Provide the [X, Y] coordinate of the cell's center where the given text is located.  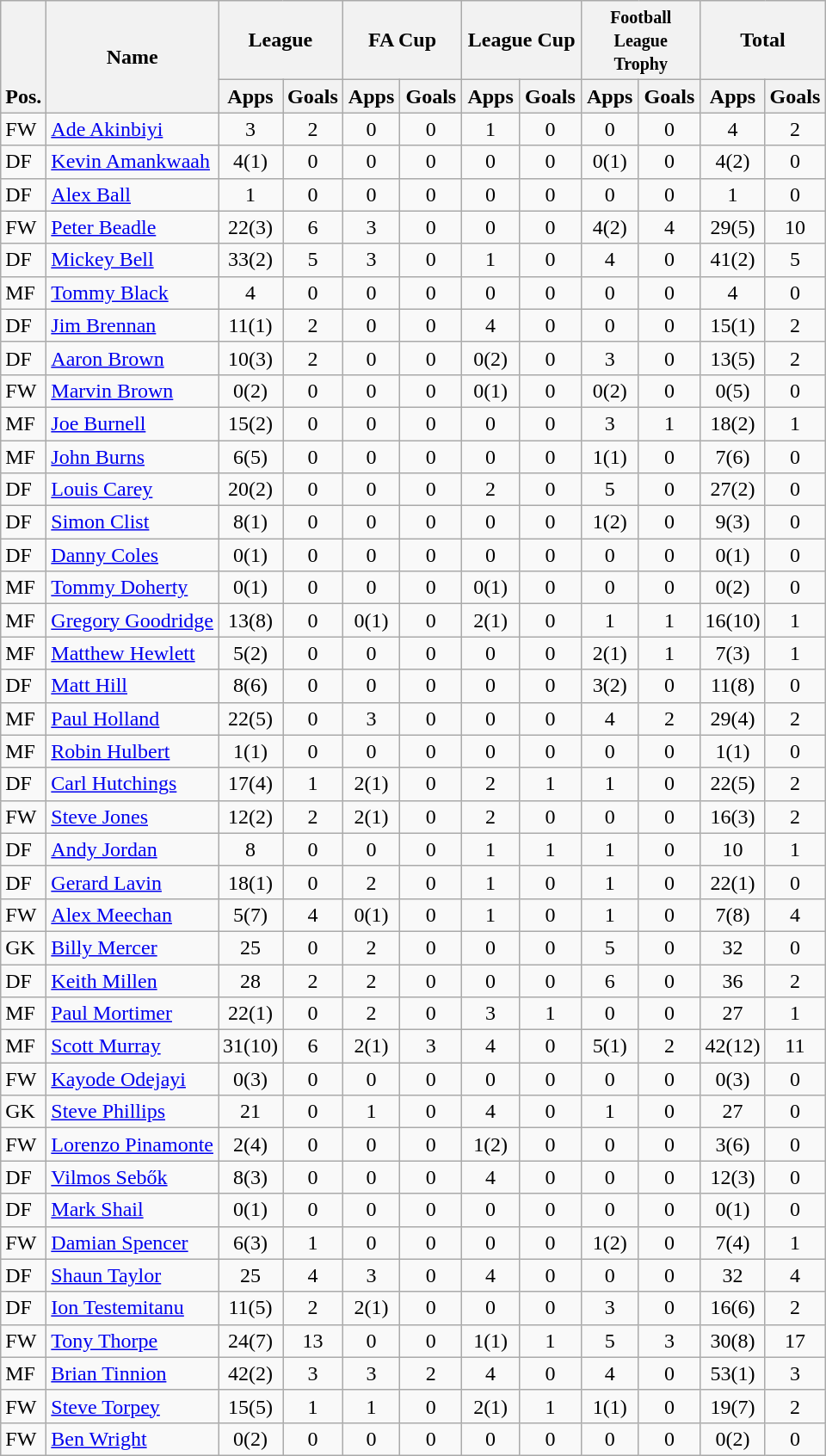
19(7) [733, 1406]
Joe Burnell [133, 423]
0(5) [733, 391]
League Cup [521, 40]
5(7) [251, 915]
Steve Phillips [133, 1112]
16(10) [733, 620]
Mickey Bell [133, 260]
11(1) [251, 325]
Ion Testemitanu [133, 1308]
Gregory Goodridge [133, 620]
13(5) [733, 358]
Football League Trophy [640, 40]
18(2) [733, 423]
8(3) [251, 1177]
Matt Hill [133, 686]
7(4) [733, 1243]
Damian Spencer [133, 1243]
Name [133, 57]
31(10) [251, 1046]
Vilmos Sebők [133, 1177]
Shaun Taylor [133, 1275]
League [280, 40]
13 [313, 1341]
Robin Hulbert [133, 751]
2(4) [251, 1144]
42(2) [251, 1373]
Steve Jones [133, 817]
53(1) [733, 1373]
Alex Meechan [133, 915]
24(7) [251, 1341]
9(3) [733, 522]
John Burns [133, 457]
7(3) [733, 653]
5(1) [609, 1046]
Lorenzo Pinamonte [133, 1144]
17 [795, 1341]
15(2) [251, 423]
11 [795, 1046]
8(1) [251, 522]
Alex Ball [133, 194]
3(2) [609, 686]
Marvin Brown [133, 391]
13(8) [251, 620]
10(3) [251, 358]
Simon Clist [133, 522]
Mark Shail [133, 1210]
16(3) [733, 817]
Billy Mercer [133, 947]
15(1) [733, 325]
Carl Hutchings [133, 784]
Kayode Odejayi [133, 1079]
22(3) [251, 227]
Ade Akinbiyi [133, 129]
7(6) [733, 457]
18(1) [251, 882]
30(8) [733, 1341]
Tommy Doherty [133, 588]
29(4) [733, 719]
29(5) [733, 227]
Peter Beadle [133, 227]
Paul Holland [133, 719]
Pos. [24, 57]
3(6) [733, 1144]
12(3) [733, 1177]
36 [733, 980]
Gerard Lavin [133, 882]
Brian Tinnion [133, 1373]
Tommy Black [133, 293]
6(5) [251, 457]
Total [762, 40]
11(8) [733, 686]
Danny Coles [133, 555]
Keith Millen [133, 980]
28 [251, 980]
FA Cup [403, 40]
12(2) [251, 817]
8 [251, 849]
Matthew Hewlett [133, 653]
5(2) [251, 653]
Andy Jordan [133, 849]
6(3) [251, 1243]
Louis Carey [133, 490]
11(5) [251, 1308]
Ben Wright [133, 1439]
17(4) [251, 784]
21 [251, 1112]
Jim Brennan [133, 325]
42(12) [733, 1046]
Kevin Amankwaah [133, 162]
Aaron Brown [133, 358]
8(6) [251, 686]
Tony Thorpe [133, 1341]
Paul Mortimer [133, 1014]
4(1) [251, 162]
41(2) [733, 260]
15(5) [251, 1406]
20(2) [251, 490]
7(8) [733, 915]
16(6) [733, 1308]
33(2) [251, 260]
27(2) [733, 490]
Scott Murray [133, 1046]
Steve Torpey [133, 1406]
